Identify which cell holds the provided text, then report its [x, y] central coordinate. 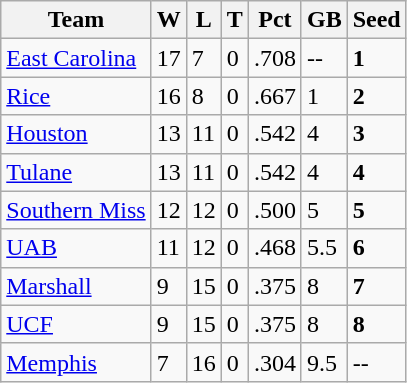
.667 [274, 96]
UCF [76, 324]
Tulane [76, 172]
Pct [274, 20]
6 [376, 248]
Memphis [76, 362]
5.5 [324, 248]
East Carolina [76, 58]
.708 [274, 58]
Southern Miss [76, 210]
9.5 [324, 362]
Seed [376, 20]
Marshall [76, 286]
Houston [76, 134]
Team [76, 20]
.304 [274, 362]
.500 [274, 210]
Rice [76, 96]
3 [376, 134]
GB [324, 20]
T [234, 20]
2 [376, 96]
UAB [76, 248]
W [168, 20]
.468 [274, 248]
17 [168, 58]
L [204, 20]
